Capture the cell that displays the provided text and extract its (x, y) central coordinate. 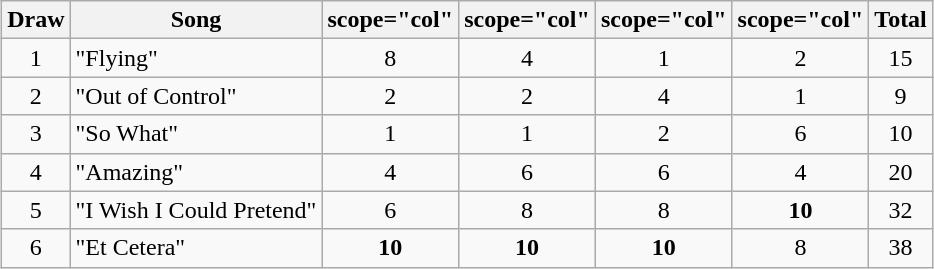
38 (901, 248)
3 (36, 134)
Draw (36, 20)
"Et Cetera" (196, 248)
"I Wish I Could Pretend" (196, 210)
9 (901, 96)
"Amazing" (196, 172)
"So What" (196, 134)
"Out of Control" (196, 96)
Song (196, 20)
20 (901, 172)
"Flying" (196, 58)
15 (901, 58)
32 (901, 210)
5 (36, 210)
Total (901, 20)
